Capture the cell that displays the provided text and extract its [X, Y] central coordinate. 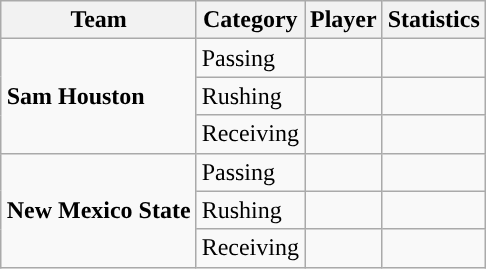
Player [343, 20]
Sam Houston [98, 96]
Team [98, 20]
Statistics [434, 20]
Category [250, 20]
New Mexico State [98, 210]
